Locate the cell with the specified text and output its [X, Y] center coordinate. 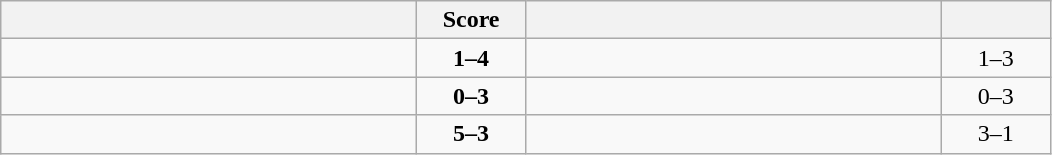
1–3 [996, 58]
Score [472, 20]
1–4 [472, 58]
5–3 [472, 134]
3–1 [996, 134]
